Capture the cell that displays the provided text and extract its (x, y) central coordinate. 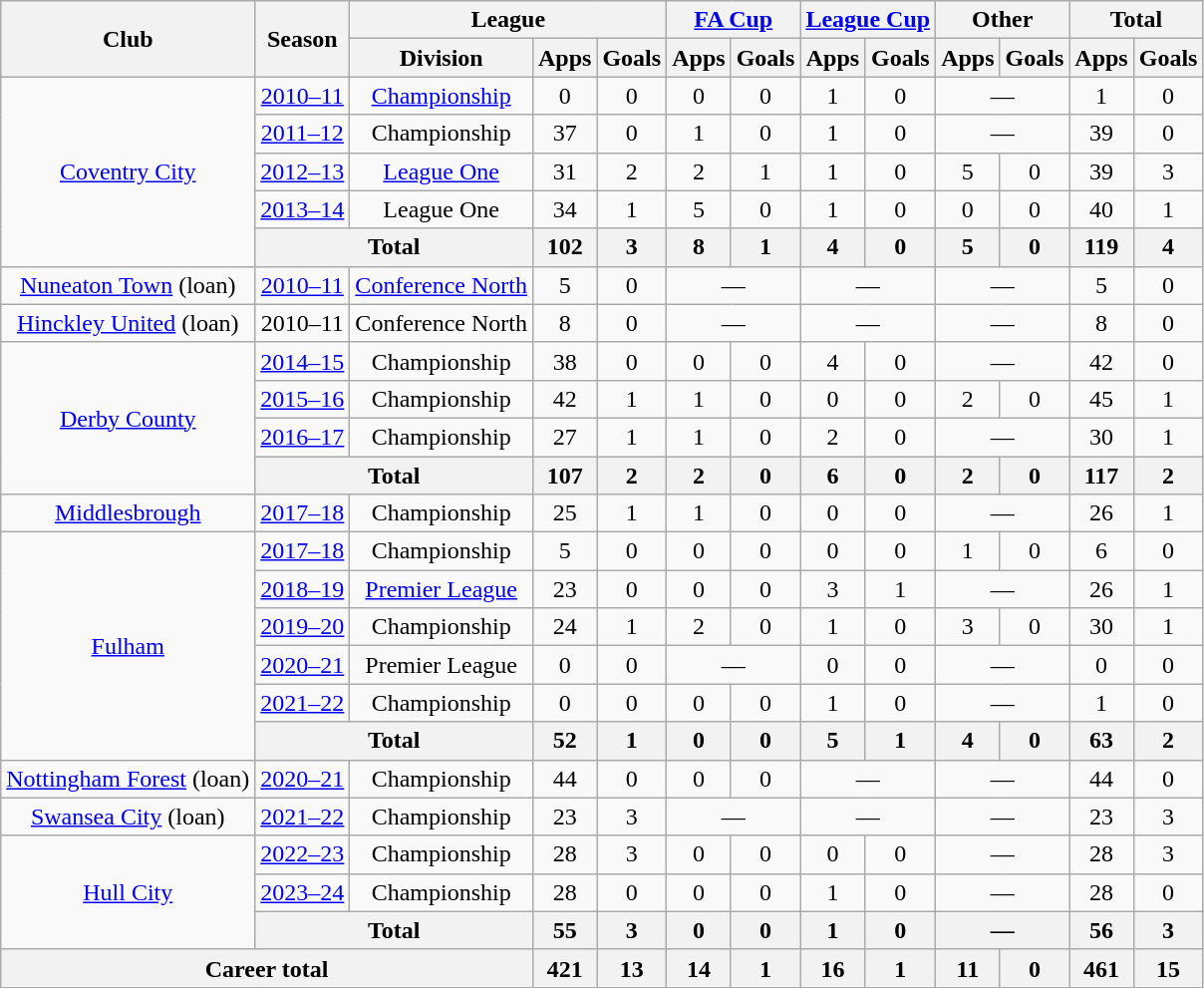
Season (303, 39)
Division (442, 58)
45 (1101, 399)
Club (128, 39)
Fulham (128, 646)
37 (564, 134)
24 (564, 627)
FA Cup (734, 20)
117 (1101, 476)
2014–15 (303, 361)
15 (1168, 968)
2016–17 (303, 437)
461 (1101, 968)
League Cup (868, 20)
Career total (267, 968)
102 (564, 247)
31 (564, 171)
25 (564, 513)
Middlesbrough (128, 513)
2022–23 (303, 854)
Nottingham Forest (loan) (128, 779)
2023–24 (303, 892)
2011–12 (303, 134)
13 (632, 968)
119 (1101, 247)
40 (1101, 209)
Coventry City (128, 171)
League (508, 20)
2019–20 (303, 627)
Nuneaton Town (loan) (128, 285)
Other (1003, 20)
2013–14 (303, 209)
Hull City (128, 892)
34 (564, 209)
55 (564, 930)
14 (699, 968)
2012–13 (303, 171)
Hinckley United (loan) (128, 323)
2018–19 (303, 589)
16 (833, 968)
11 (968, 968)
2015–16 (303, 399)
63 (1101, 741)
56 (1101, 930)
52 (564, 741)
Swansea City (loan) (128, 817)
421 (564, 968)
107 (564, 476)
Derby County (128, 418)
38 (564, 361)
27 (564, 437)
